Extract the (X, Y) coordinate from the center of the cell holding the provided text.  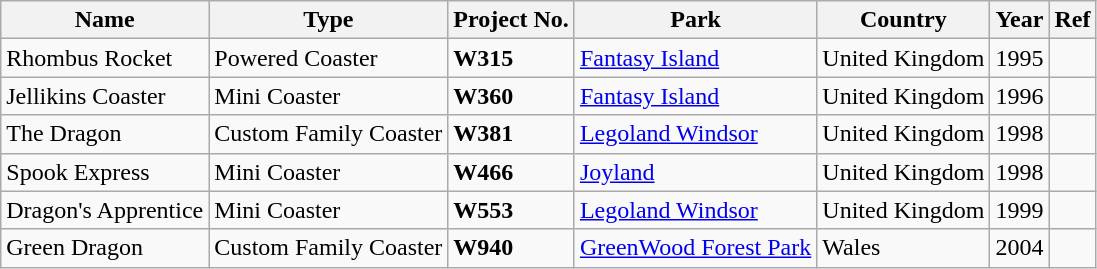
Rhombus Rocket (105, 58)
1999 (1020, 210)
Name (105, 20)
Country (904, 20)
Park (695, 20)
1996 (1020, 96)
1995 (1020, 58)
Wales (904, 248)
Spook Express (105, 172)
Project No. (512, 20)
The Dragon (105, 134)
Ref (1072, 20)
W381 (512, 134)
Green Dragon (105, 248)
Year (1020, 20)
Dragon's Apprentice (105, 210)
W315 (512, 58)
W940 (512, 248)
W553 (512, 210)
W466 (512, 172)
Powered Coaster (328, 58)
Jellikins Coaster (105, 96)
Joyland (695, 172)
Type (328, 20)
W360 (512, 96)
GreenWood Forest Park (695, 248)
2004 (1020, 248)
